Scan for the cell matching the given text and deliver its [X, Y] coordinate at center. 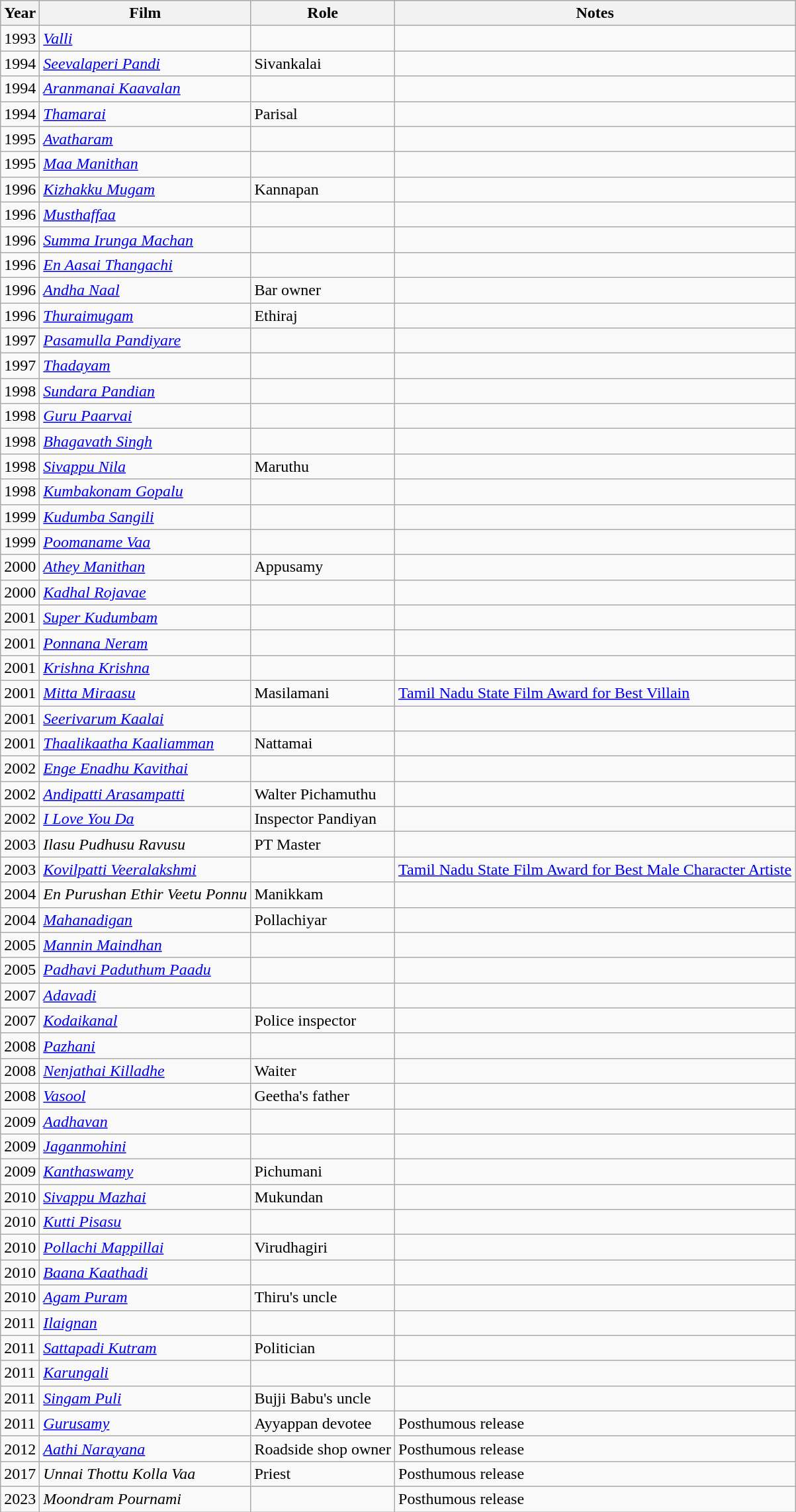
Nattamai [323, 744]
Adavadi [146, 995]
Pasamulla Pandiyare [146, 341]
Thaalikaatha Kaaliamman [146, 744]
Padhavi Paduthum Paadu [146, 970]
Kanthaswamy [146, 1172]
Kodaikanal [146, 1020]
Mannin Maindhan [146, 945]
Aathi Narayana [146, 1448]
Sivankalai [323, 64]
Manikkam [323, 895]
Mukundan [323, 1197]
PT Master [323, 844]
Mitta Miraasu [146, 693]
Pollachi Mappillai [146, 1247]
Nenjathai Killadhe [146, 1071]
1993 [20, 38]
En Purushan Ethir Veetu Ponnu [146, 895]
Notes [596, 13]
Bhagavath Singh [146, 441]
Gurusamy [146, 1423]
Pollachiyar [323, 920]
Valli [146, 38]
Unnai Thottu Kolla Vaa [146, 1474]
Andipatti Arasampatti [146, 794]
Agam Puram [146, 1298]
Super Kudumbam [146, 617]
Aranmanai Kaavalan [146, 89]
Tamil Nadu State Film Award for Best Villain [596, 693]
Parisal [323, 114]
Pazhani [146, 1045]
Sivappu Nila [146, 467]
Jaganmohini [146, 1147]
Film [146, 13]
Baana Kaathadi [146, 1272]
Tamil Nadu State Film Award for Best Male Character Artiste [596, 869]
Thamarai [146, 114]
Athey Manithan [146, 567]
Maruthu [323, 467]
Avatharam [146, 139]
Masilamani [323, 693]
Bujji Babu's uncle [323, 1398]
Musthaffaa [146, 214]
Ponnana Neram [146, 643]
Thuraimugam [146, 316]
Poomaname Vaa [146, 542]
Roadside shop owner [323, 1448]
Role [323, 13]
Sattapadi Kutram [146, 1348]
Krishna Krishna [146, 668]
Virudhagiri [323, 1247]
Thadayam [146, 366]
Kudumba Sangili [146, 517]
En Aasai Thangachi [146, 265]
Geetha's father [323, 1096]
Seerivarum Kaalai [146, 718]
Pichumani [323, 1172]
Ethiraj [323, 316]
I Love You Da [146, 819]
Aadhavan [146, 1122]
Guru Paarvai [146, 416]
Kumbakonam Gopalu [146, 492]
Appusamy [323, 567]
Bar owner [323, 290]
Kovilpatti Veeralakshmi [146, 869]
Karungali [146, 1373]
Sundara Pandian [146, 391]
Summa Irunga Machan [146, 240]
Moondram Pournami [146, 1499]
Ilasu Pudhusu Ravusu [146, 844]
Vasool [146, 1096]
Sivappu Mazhai [146, 1197]
Enge Enadhu Kavithai [146, 769]
Inspector Pandiyan [323, 819]
Maa Manithan [146, 164]
Kadhal Rojavae [146, 592]
Singam Puli [146, 1398]
Politician [323, 1348]
Andha Naal [146, 290]
Waiter [323, 1071]
Year [20, 13]
2017 [20, 1474]
Thiru's uncle [323, 1298]
Ayyappan devotee [323, 1423]
Kizhakku Mugam [146, 189]
Mahanadigan [146, 920]
Kutti Pisasu [146, 1222]
Seevalaperi Pandi [146, 64]
2012 [20, 1448]
2023 [20, 1499]
Walter Pichamuthu [323, 794]
Priest [323, 1474]
Kannapan [323, 189]
Police inspector [323, 1020]
Ilaignan [146, 1323]
